Locate the cell with the specified text and output its [x, y] center coordinate. 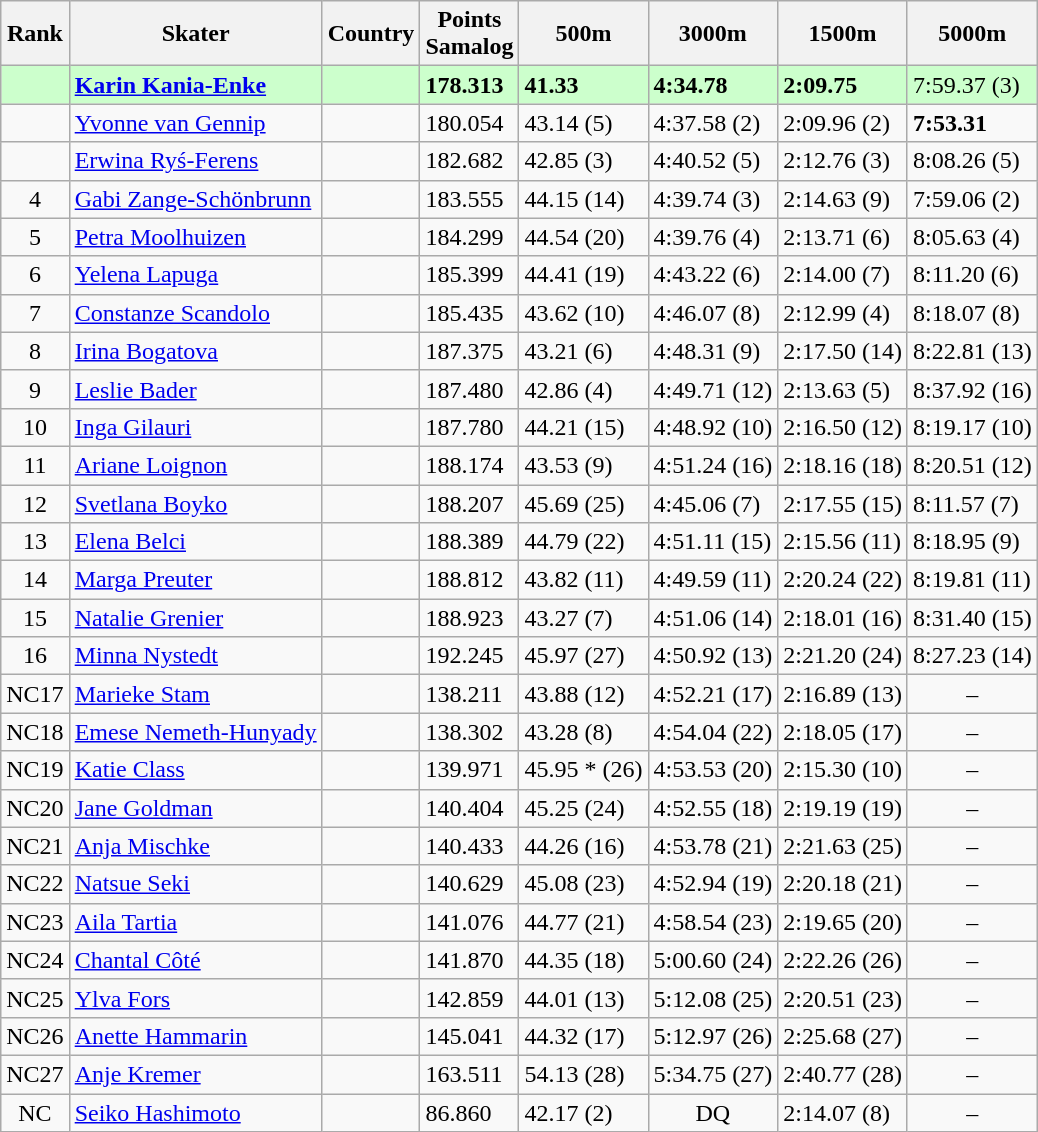
NC20 [35, 808]
2:19.19 (19) [843, 808]
42.17 (2) [584, 1113]
43.14 (5) [584, 123]
41.33 [584, 85]
Ylva Fors [196, 998]
4:51.06 (14) [713, 618]
45.97 (27) [584, 656]
86.860 [470, 1113]
14 [35, 580]
145.041 [470, 1036]
Constanze Scandolo [196, 313]
184.299 [470, 237]
187.480 [470, 389]
2:21.20 (24) [843, 656]
NC21 [35, 846]
NC [35, 1113]
43.27 (7) [584, 618]
8:18.07 (8) [972, 313]
Minna Nystedt [196, 656]
2:16.89 (13) [843, 694]
45.95 * (26) [584, 770]
Ariane Loignon [196, 465]
7:59.37 (3) [972, 85]
4:51.11 (15) [713, 542]
2:20.18 (21) [843, 884]
Seiko Hashimoto [196, 1113]
Natsue Seki [196, 884]
2:18.16 (18) [843, 465]
142.859 [470, 998]
Erwina Ryś-Ferens [196, 161]
Yvonne van Gennip [196, 123]
2:13.71 (6) [843, 237]
4:54.04 (22) [713, 732]
5 [35, 237]
8:05.63 (4) [972, 237]
Aila Tartia [196, 922]
10 [35, 427]
45.69 (25) [584, 503]
4:39.74 (3) [713, 199]
8:18.95 (9) [972, 542]
4:46.07 (8) [713, 313]
43.62 (10) [584, 313]
42.86 (4) [584, 389]
2:20.51 (23) [843, 998]
43.88 (12) [584, 694]
2:25.68 (27) [843, 1036]
4:53.53 (20) [713, 770]
4:53.78 (21) [713, 846]
44.26 (16) [584, 846]
2:18.05 (17) [843, 732]
43.53 (9) [584, 465]
140.629 [470, 884]
NC18 [35, 732]
2:17.50 (14) [843, 351]
6 [35, 275]
500m [584, 34]
2:18.01 (16) [843, 618]
4:52.21 (17) [713, 694]
8:27.23 (14) [972, 656]
4:50.92 (13) [713, 656]
8:20.51 (12) [972, 465]
Marieke Stam [196, 694]
4:48.31 (9) [713, 351]
8:22.81 (13) [972, 351]
187.780 [470, 427]
Gabi Zange-Schönbrunn [196, 199]
Skater [196, 34]
Anja Mischke [196, 846]
4:43.22 (6) [713, 275]
2:15.56 (11) [843, 542]
43.82 (11) [584, 580]
4:51.24 (16) [713, 465]
Points Samalog [470, 34]
43.28 (8) [584, 732]
188.174 [470, 465]
44.21 (15) [584, 427]
139.971 [470, 770]
4:52.94 (19) [713, 884]
1500m [843, 34]
Petra Moolhuizen [196, 237]
2:17.55 (15) [843, 503]
44.15 (14) [584, 199]
188.923 [470, 618]
7 [35, 313]
2:16.50 (12) [843, 427]
138.302 [470, 732]
7:53.31 [972, 123]
3000m [713, 34]
185.435 [470, 313]
2:21.63 (25) [843, 846]
8:11.20 (6) [972, 275]
2:22.26 (26) [843, 960]
9 [35, 389]
4:52.55 (18) [713, 808]
5:34.75 (27) [713, 1074]
NC22 [35, 884]
7:59.06 (2) [972, 199]
4:45.06 (7) [713, 503]
Rank [35, 34]
43.21 (6) [584, 351]
187.375 [470, 351]
13 [35, 542]
4:39.76 (4) [713, 237]
42.85 (3) [584, 161]
Country [371, 34]
NC26 [35, 1036]
DQ [713, 1113]
182.682 [470, 161]
NC19 [35, 770]
183.555 [470, 199]
NC24 [35, 960]
141.076 [470, 922]
192.245 [470, 656]
11 [35, 465]
Elena Belci [196, 542]
4:49.71 (12) [713, 389]
Leslie Bader [196, 389]
16 [35, 656]
NC17 [35, 694]
5000m [972, 34]
2:19.65 (20) [843, 922]
Yelena Lapuga [196, 275]
185.399 [470, 275]
Katie Class [196, 770]
54.13 (28) [584, 1074]
2:14.00 (7) [843, 275]
8 [35, 351]
140.404 [470, 808]
141.870 [470, 960]
Marga Preuter [196, 580]
2:20.24 (22) [843, 580]
44.79 (22) [584, 542]
2:09.75 [843, 85]
2:14.63 (9) [843, 199]
Anette Hammarin [196, 1036]
4:40.52 (5) [713, 161]
4:48.92 (10) [713, 427]
8:19.81 (11) [972, 580]
5:12.97 (26) [713, 1036]
2:15.30 (10) [843, 770]
5:00.60 (24) [713, 960]
Chantal Côté [196, 960]
188.207 [470, 503]
44.54 (20) [584, 237]
2:12.76 (3) [843, 161]
44.01 (13) [584, 998]
4:58.54 (23) [713, 922]
2:40.77 (28) [843, 1074]
Karin Kania-Enke [196, 85]
8:08.26 (5) [972, 161]
188.812 [470, 580]
138.211 [470, 694]
180.054 [470, 123]
12 [35, 503]
4:49.59 (11) [713, 580]
44.41 (19) [584, 275]
8:11.57 (7) [972, 503]
8:37.92 (16) [972, 389]
140.433 [470, 846]
44.32 (17) [584, 1036]
4 [35, 199]
Natalie Grenier [196, 618]
5:12.08 (25) [713, 998]
8:31.40 (15) [972, 618]
163.511 [470, 1074]
8:19.17 (10) [972, 427]
4:34.78 [713, 85]
188.389 [470, 542]
2:12.99 (4) [843, 313]
45.08 (23) [584, 884]
44.77 (21) [584, 922]
NC27 [35, 1074]
Jane Goldman [196, 808]
Inga Gilauri [196, 427]
45.25 (24) [584, 808]
2:13.63 (5) [843, 389]
Irina Bogatova [196, 351]
2:09.96 (2) [843, 123]
Svetlana Boyko [196, 503]
Emese Nemeth-Hunyady [196, 732]
Anje Kremer [196, 1074]
2:14.07 (8) [843, 1113]
178.313 [470, 85]
15 [35, 618]
44.35 (18) [584, 960]
4:37.58 (2) [713, 123]
NC25 [35, 998]
NC23 [35, 922]
